Pinpoint the cell where the given text exists, returning its (x, y) midpoint coordinate. 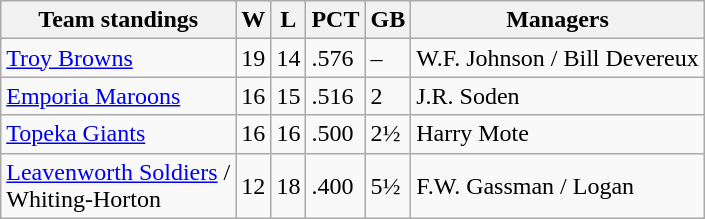
12 (254, 186)
Leavenworth Soldiers /Whiting-Horton (118, 186)
PCT (336, 20)
2 (388, 96)
.516 (336, 96)
Emporia Maroons (118, 96)
GB (388, 20)
18 (288, 186)
Managers (558, 20)
Topeka Giants (118, 134)
.500 (336, 134)
Troy Browns (118, 58)
Harry Mote (558, 134)
– (388, 58)
L (288, 20)
.400 (336, 186)
J.R. Soden (558, 96)
15 (288, 96)
W.F. Johnson / Bill Devereux (558, 58)
Team standings (118, 20)
F.W. Gassman / Logan (558, 186)
19 (254, 58)
14 (288, 58)
W (254, 20)
5½ (388, 186)
2½ (388, 134)
.576 (336, 58)
